Scan for the cell matching the given text and deliver its (X, Y) coordinate at center. 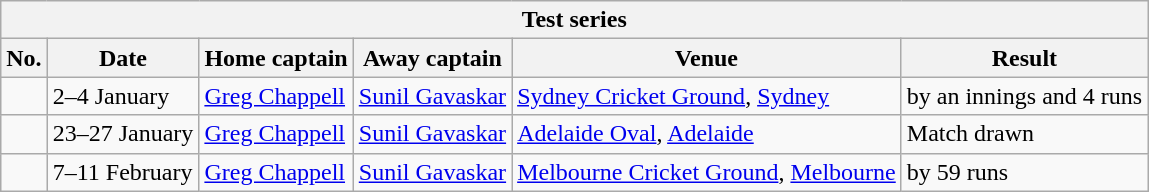
Away captain (432, 58)
by 59 runs (1024, 172)
Adelaide Oval, Adelaide (707, 134)
7–11 February (123, 172)
2–4 January (123, 96)
Home captain (276, 58)
No. (24, 58)
23–27 January (123, 134)
Date (123, 58)
Melbourne Cricket Ground, Melbourne (707, 172)
Match drawn (1024, 134)
Sydney Cricket Ground, Sydney (707, 96)
Test series (574, 20)
by an innings and 4 runs (1024, 96)
Result (1024, 58)
Venue (707, 58)
